Locate the cell with the specified text and output its [x, y] center coordinate. 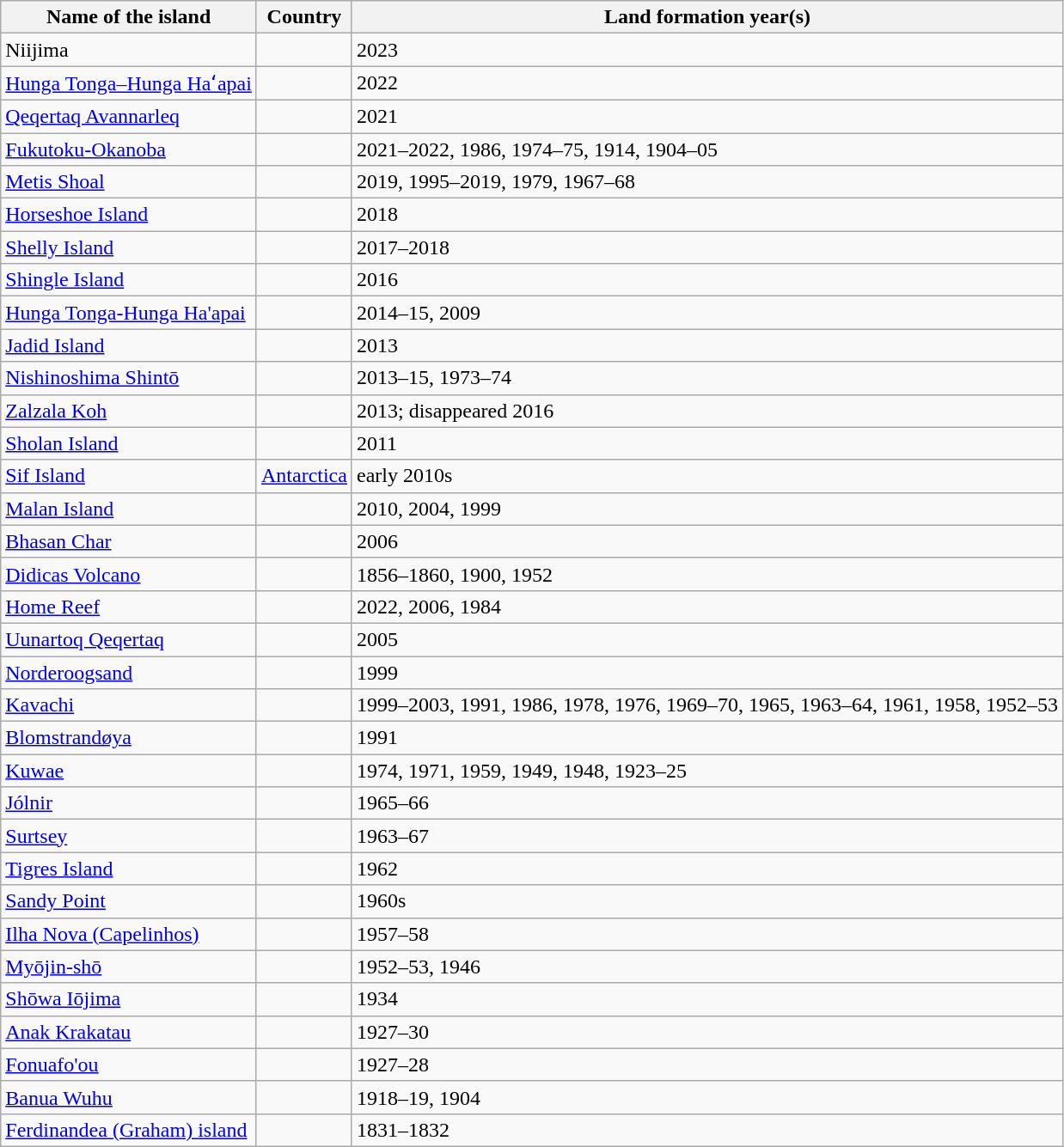
Jadid Island [129, 345]
Ferdinandea (Graham) island [129, 1130]
2010, 2004, 1999 [706, 509]
1831–1832 [706, 1130]
Sandy Point [129, 901]
1856–1860, 1900, 1952 [706, 574]
Country [304, 17]
1927–30 [706, 1032]
Metis Shoal [129, 182]
2022 [706, 83]
2005 [706, 639]
1962 [706, 869]
1991 [706, 738]
2018 [706, 215]
early 2010s [706, 476]
Hunga Tonga–Hunga Haʻapai [129, 83]
Fukutoku-Okanoba [129, 149]
1927–28 [706, 1065]
Antarctica [304, 476]
2021 [706, 116]
Norderoogsand [129, 673]
Didicas Volcano [129, 574]
Ilha Nova (Capelinhos) [129, 934]
1960s [706, 901]
2014–15, 2009 [706, 313]
Fonuafo'ou [129, 1065]
1999 [706, 673]
1957–58 [706, 934]
Shingle Island [129, 280]
Name of the island [129, 17]
2006 [706, 541]
2022, 2006, 1984 [706, 607]
Myōjin-shō [129, 967]
Tigres Island [129, 869]
Horseshoe Island [129, 215]
2016 [706, 280]
Jólnir [129, 803]
Sholan Island [129, 443]
2011 [706, 443]
Shōwa Iōjima [129, 999]
Land formation year(s) [706, 17]
1963–67 [706, 836]
Uunartoq Qeqertaq [129, 639]
1918–19, 1904 [706, 1097]
1974, 1971, 1959, 1949, 1948, 1923–25 [706, 771]
Kuwae [129, 771]
2013 [706, 345]
2013–15, 1973–74 [706, 378]
1934 [706, 999]
Qeqertaq Avannarleq [129, 116]
Home Reef [129, 607]
2017–2018 [706, 247]
Nishinoshima Shintō [129, 378]
Niijima [129, 50]
Banua Wuhu [129, 1097]
Shelly Island [129, 247]
Hunga Tonga-Hunga Ha'apai [129, 313]
Bhasan Char [129, 541]
Blomstrandøya [129, 738]
2019, 1995–2019, 1979, 1967–68 [706, 182]
1999–2003, 1991, 1986, 1978, 1976, 1969–70, 1965, 1963–64, 1961, 1958, 1952–53 [706, 705]
1952–53, 1946 [706, 967]
Kavachi [129, 705]
2013; disappeared 2016 [706, 411]
2023 [706, 50]
Anak Krakatau [129, 1032]
Surtsey [129, 836]
Malan Island [129, 509]
2021–2022, 1986, 1974–75, 1914, 1904–05 [706, 149]
Zalzala Koh [129, 411]
Sif Island [129, 476]
1965–66 [706, 803]
